Extract the [X, Y] coordinate from the center of the cell holding the provided text.  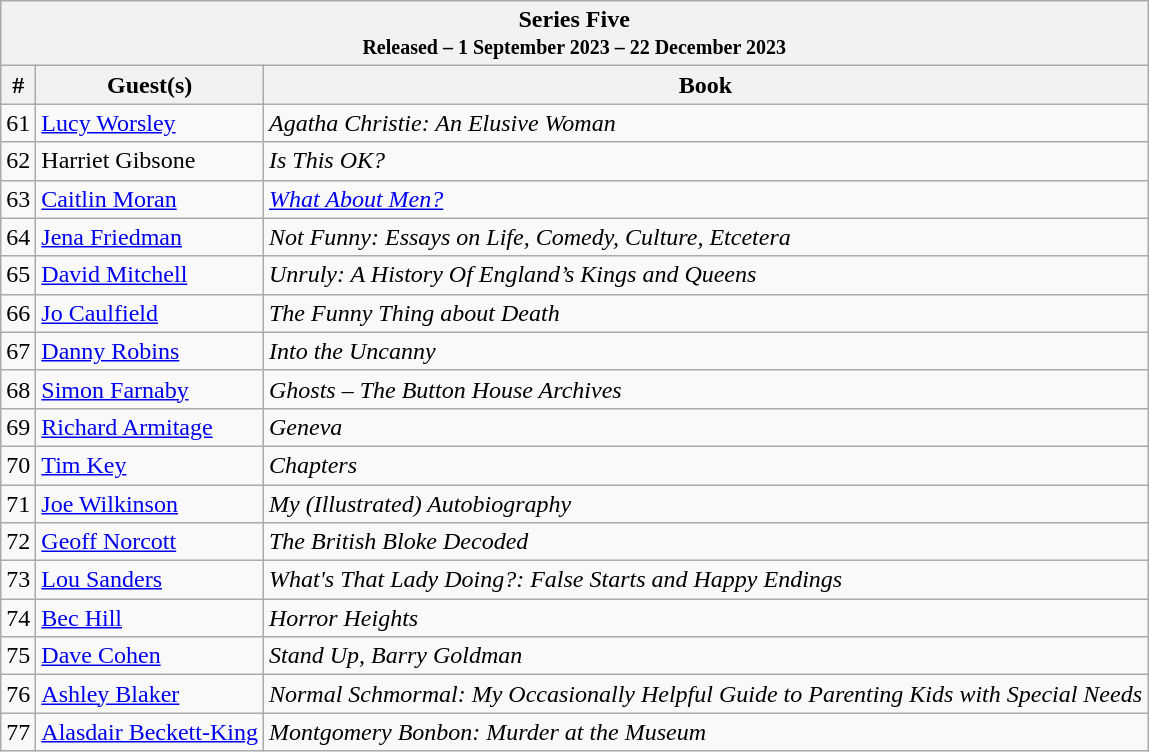
Caitlin Moran [150, 199]
71 [18, 503]
76 [18, 694]
77 [18, 732]
72 [18, 542]
Horror Heights [705, 618]
Richard Armitage [150, 427]
David Mitchell [150, 275]
70 [18, 465]
69 [18, 427]
74 [18, 618]
65 [18, 275]
Guest(s) [150, 85]
75 [18, 656]
Is This OK? [705, 161]
62 [18, 161]
Joe Wilkinson [150, 503]
Danny Robins [150, 351]
Lucy Worsley [150, 123]
Ghosts – The Button House Archives [705, 389]
Unruly: A History Of England’s Kings and Queens [705, 275]
Montgomery Bonbon: Murder at the Museum [705, 732]
Lou Sanders [150, 580]
What's That Lady Doing?: False Starts and Happy Endings [705, 580]
Series FiveReleased – 1 September 2023 – 22 December 2023 [574, 34]
Not Funny: Essays on Life, Comedy, Culture, Etcetera [705, 237]
Dave Cohen [150, 656]
63 [18, 199]
Harriet Gibsone [150, 161]
68 [18, 389]
73 [18, 580]
Agatha Christie: An Elusive Woman [705, 123]
My (Illustrated) Autobiography [705, 503]
67 [18, 351]
Tim Key [150, 465]
Jena Friedman [150, 237]
Alasdair Beckett-King [150, 732]
Ashley Blaker [150, 694]
Book [705, 85]
Jo Caulfield [150, 313]
Geoff Norcott [150, 542]
64 [18, 237]
The British Bloke Decoded [705, 542]
61 [18, 123]
Simon Farnaby [150, 389]
# [18, 85]
Into the Uncanny [705, 351]
What About Men? [705, 199]
Chapters [705, 465]
Normal Schmormal: My Occasionally Helpful Guide to Parenting Kids with Special Needs [705, 694]
Bec Hill [150, 618]
66 [18, 313]
The Funny Thing about Death [705, 313]
Stand Up, Barry Goldman [705, 656]
Geneva [705, 427]
